Scan for the cell matching the given text and deliver its [x, y] coordinate at center. 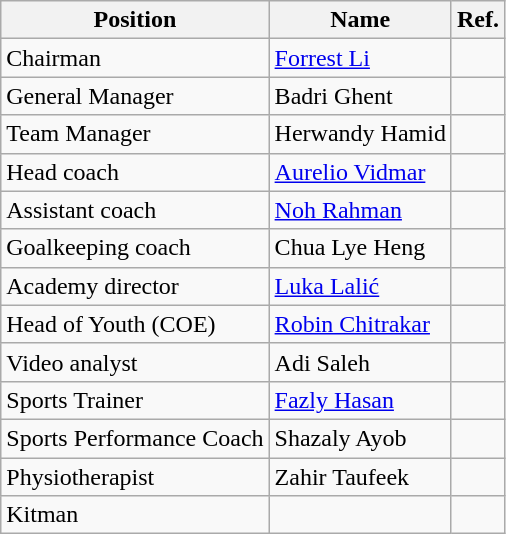
Luka Lalić [360, 286]
Robin Chitrakar [360, 324]
Sports Trainer [135, 400]
Physiotherapist [135, 477]
Assistant coach [135, 210]
Head coach [135, 172]
Team Manager [135, 134]
Aurelio Vidmar [360, 172]
General Manager [135, 96]
Zahir Taufeek [360, 477]
Video analyst [135, 362]
Shazaly Ayob [360, 438]
Head of Youth (COE) [135, 324]
Chua Lye Heng [360, 248]
Sports Performance Coach [135, 438]
Chairman [135, 58]
Badri Ghent [360, 96]
Kitman [135, 515]
Academy director [135, 286]
Noh Rahman [360, 210]
Position [135, 20]
Name [360, 20]
Adi Saleh [360, 362]
Goalkeeping coach [135, 248]
Ref. [478, 20]
Herwandy Hamid [360, 134]
Fazly Hasan [360, 400]
Forrest Li [360, 58]
